Scan for the cell matching the given text and deliver its (X, Y) coordinate at center. 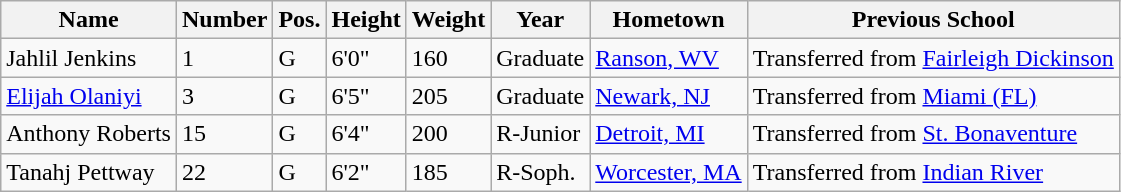
Ranson, WV (668, 58)
Previous School (933, 20)
Pos. (300, 20)
Transferred from St. Bonaventure (933, 134)
Transferred from Indian River (933, 172)
R-Soph. (540, 172)
Transferred from Fairleigh Dickinson (933, 58)
Number (224, 20)
Worcester, MA (668, 172)
6'0" (366, 58)
Year (540, 20)
160 (448, 58)
6'2" (366, 172)
15 (224, 134)
1 (224, 58)
Detroit, MI (668, 134)
Weight (448, 20)
Transferred from Miami (FL) (933, 96)
Name (89, 20)
22 (224, 172)
6'5" (366, 96)
Newark, NJ (668, 96)
200 (448, 134)
Tanahj Pettway (89, 172)
205 (448, 96)
Elijah Olaniyi (89, 96)
3 (224, 96)
Height (366, 20)
R-Junior (540, 134)
6'4" (366, 134)
185 (448, 172)
Jahlil Jenkins (89, 58)
Anthony Roberts (89, 134)
Hometown (668, 20)
